Detect which cell encompasses the target text, then output its (x, y) center coordinate. 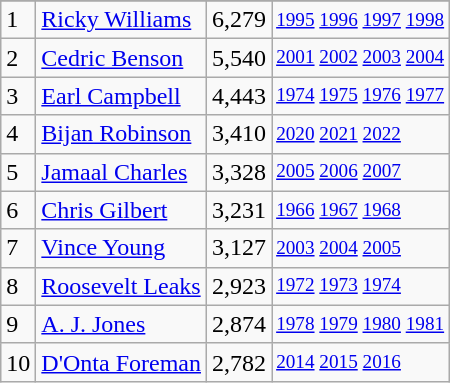
D'Onta Foreman (122, 362)
1 (18, 20)
5 (18, 172)
Chris Gilbert (122, 210)
2 (18, 58)
1978 1979 1980 1981 (360, 324)
3,127 (240, 248)
2001 2002 2003 2004 (360, 58)
3,410 (240, 134)
10 (18, 362)
2003 2004 2005 (360, 248)
3,231 (240, 210)
5,540 (240, 58)
1995 1996 1997 1998 (360, 20)
A. J. Jones (122, 324)
2005 2006 2007 (360, 172)
Earl Campbell (122, 96)
2014 2015 2016 (360, 362)
2,782 (240, 362)
6,279 (240, 20)
Bijan Robinson (122, 134)
1974 1975 1976 1977 (360, 96)
Jamaal Charles (122, 172)
4,443 (240, 96)
2020 2021 2022 (360, 134)
Vince Young (122, 248)
6 (18, 210)
2,923 (240, 286)
3,328 (240, 172)
8 (18, 286)
1966 1967 1968 (360, 210)
9 (18, 324)
Roosevelt Leaks (122, 286)
2,874 (240, 324)
7 (18, 248)
Ricky Williams (122, 20)
3 (18, 96)
4 (18, 134)
1972 1973 1974 (360, 286)
Cedric Benson (122, 58)
